Pinpoint the cell where the given text exists, returning its (x, y) midpoint coordinate. 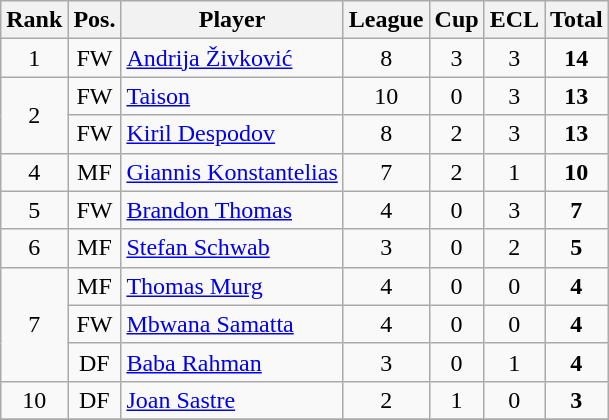
Thomas Murg (232, 286)
Taison (232, 96)
Mbwana Samatta (232, 324)
Baba Rahman (232, 362)
Brandon Thomas (232, 210)
Cup (456, 20)
Rank (34, 20)
ECL (514, 20)
Stefan Schwab (232, 248)
Player (232, 20)
Joan Sastre (232, 400)
Andrija Živković (232, 58)
6 (34, 248)
14 (577, 58)
Kiril Despodov (232, 134)
Total (577, 20)
Giannis Konstantelias (232, 172)
League (386, 20)
Pos. (94, 20)
